Locate the cell with the specified text and output its (X, Y) center coordinate. 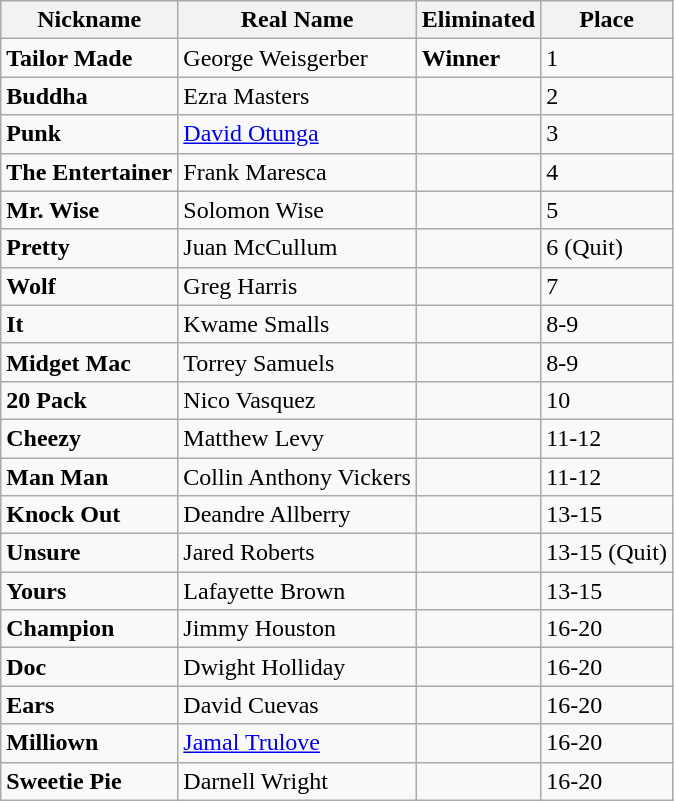
Dwight Holliday (298, 667)
Milliown (90, 743)
20 Pack (90, 400)
Nico Vasquez (298, 400)
Buddha (90, 96)
Jared Roberts (298, 553)
Pretty (90, 248)
Frank Maresca (298, 172)
Deandre Allberry (298, 515)
2 (607, 96)
Punk (90, 134)
Darnell Wright (298, 781)
1 (607, 58)
Mr. Wise (90, 210)
3 (607, 134)
13-15 (Quit) (607, 553)
Wolf (90, 286)
David Otunga (298, 134)
Tailor Made (90, 58)
Collin Anthony Vickers (298, 477)
George Weisgerber (298, 58)
Ezra Masters (298, 96)
Lafayette Brown (298, 591)
Man Man (90, 477)
Doc (90, 667)
Juan McCullum (298, 248)
Cheezy (90, 438)
Jimmy Houston (298, 629)
It (90, 324)
5 (607, 210)
7 (607, 286)
Knock Out (90, 515)
Kwame Smalls (298, 324)
Real Name (298, 20)
Winner (478, 58)
David Cuevas (298, 705)
Nickname (90, 20)
Greg Harris (298, 286)
The Entertainer (90, 172)
10 (607, 400)
Jamal Trulove (298, 743)
6 (Quit) (607, 248)
Unsure (90, 553)
Matthew Levy (298, 438)
Place (607, 20)
Solomon Wise (298, 210)
Midget Mac (90, 362)
Yours (90, 591)
Torrey Samuels (298, 362)
Eliminated (478, 20)
4 (607, 172)
Champion (90, 629)
Ears (90, 705)
Sweetie Pie (90, 781)
